Find where the given text appears and provide that cell's center as (x, y) coordinate. 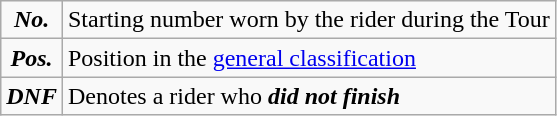
Pos. (32, 58)
DNF (32, 96)
No. (32, 20)
Denotes a rider who did not finish (308, 96)
Starting number worn by the rider during the Tour (308, 20)
Position in the general classification (308, 58)
